Detect which cell encompasses the target text, then output its [x, y] center coordinate. 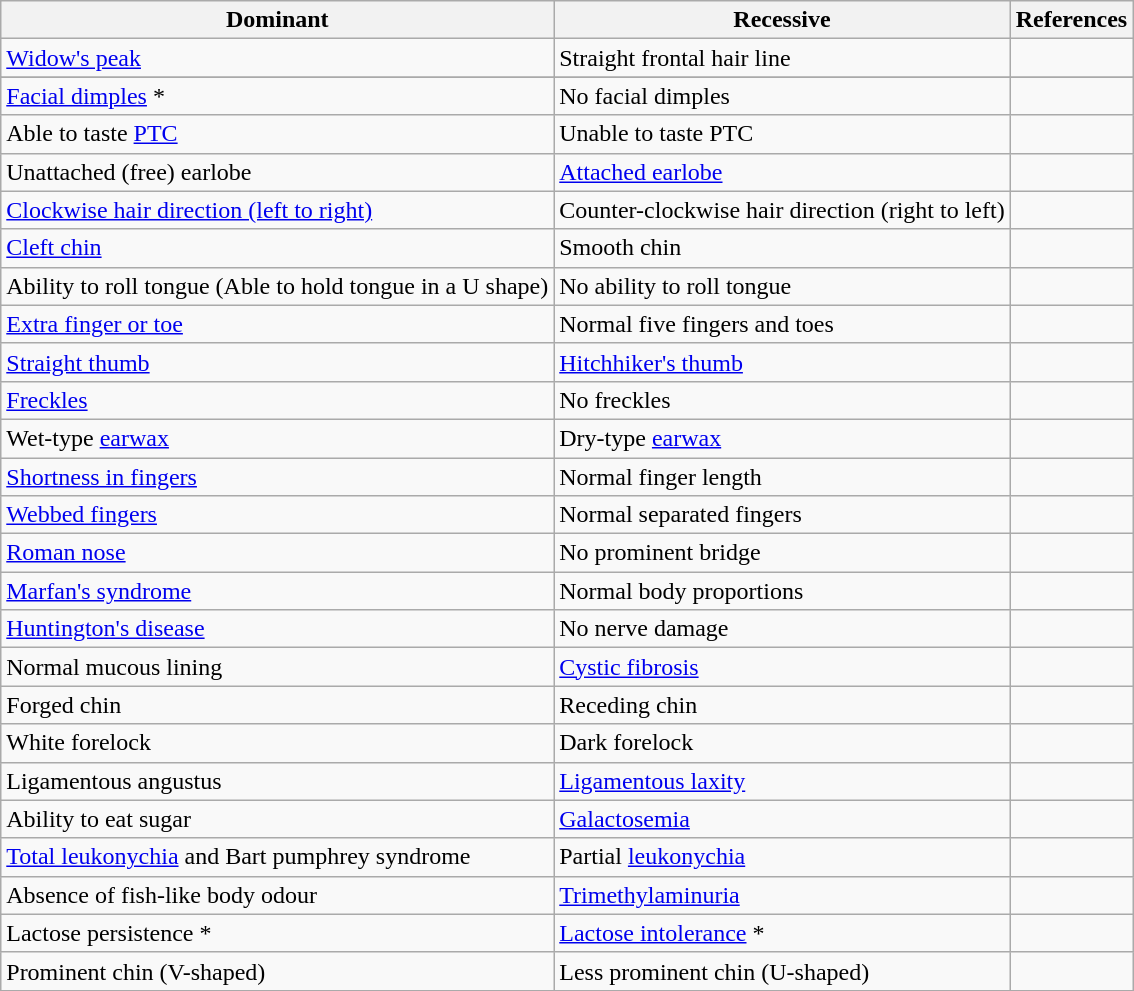
Normal five fingers and toes [782, 324]
Shortness in fingers [278, 477]
Attached earlobe [782, 172]
Straight thumb [278, 362]
Ability to eat sugar [278, 819]
Counter-clockwise hair direction (right to left) [782, 210]
Hitchhiker's thumb [782, 362]
Clockwise hair direction (left to right) [278, 210]
Webbed fingers [278, 515]
Unattached (free) earlobe [278, 172]
Extra finger or toe [278, 324]
Normal finger length [782, 477]
No facial dimples [782, 96]
Absence of fish-like body odour [278, 895]
Normal mucous lining [278, 667]
Cleft chin [278, 248]
Prominent chin (V-shaped) [278, 971]
Wet-type earwax [278, 438]
Recessive [782, 20]
Huntington's disease [278, 629]
Unable to taste PTC [782, 134]
Cystic fibrosis [782, 667]
White forelock [278, 743]
Trimethylaminuria [782, 895]
No ability to roll tongue [782, 286]
Dominant [278, 20]
Dry-type earwax [782, 438]
Total leukonychia and Bart pumphrey syndrome [278, 857]
Lactose intolerance * [782, 933]
Galactosemia [782, 819]
Roman nose [278, 553]
No nerve damage [782, 629]
Facial dimples * [278, 96]
Able to taste PTC [278, 134]
Marfan's syndrome [278, 591]
Receding chin [782, 705]
Lactose persistence * [278, 933]
Forged chin [278, 705]
No prominent bridge [782, 553]
Normal body proportions [782, 591]
References [1072, 20]
Less prominent chin (U-shaped) [782, 971]
Normal separated fingers [782, 515]
Ability to roll tongue (Able to hold tongue in a U shape) [278, 286]
Widow's peak [278, 58]
No freckles [782, 400]
Partial leukonychia [782, 857]
Straight frontal hair line [782, 58]
Ligamentous laxity [782, 781]
Ligamentous angustus [278, 781]
Freckles [278, 400]
Dark forelock [782, 743]
Smooth chin [782, 248]
